Output the (x, y) coordinate of the center of the cell containing the given text.  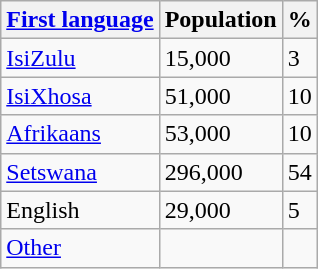
15,000 (220, 58)
Setswana (80, 172)
51,000 (220, 96)
29,000 (220, 210)
296,000 (220, 172)
First language (80, 20)
Population (220, 20)
IsiXhosa (80, 96)
English (80, 210)
53,000 (220, 134)
Afrikaans (80, 134)
% (300, 20)
Other (80, 248)
5 (300, 210)
IsiZulu (80, 58)
54 (300, 172)
3 (300, 58)
